Identify which cell holds the provided text, then report its (X, Y) central coordinate. 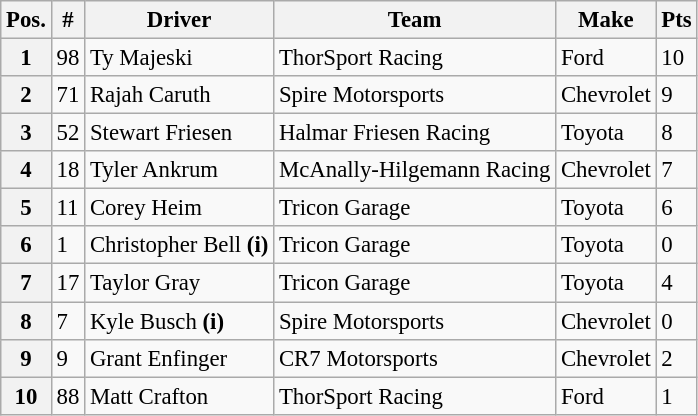
Driver (180, 20)
Christopher Bell (i) (180, 245)
18 (68, 170)
Matt Crafton (180, 396)
Make (606, 20)
McAnally-Hilgemann Racing (415, 170)
Pts (676, 20)
Pos. (26, 20)
Team (415, 20)
3 (26, 133)
17 (68, 283)
Corey Heim (180, 208)
52 (68, 133)
Kyle Busch (i) (180, 321)
Grant Enfinger (180, 358)
88 (68, 396)
Stewart Friesen (180, 133)
Tyler Ankrum (180, 170)
# (68, 20)
CR7 Motorsports (415, 358)
5 (26, 208)
Ty Majeski (180, 58)
Taylor Gray (180, 283)
Halmar Friesen Racing (415, 133)
98 (68, 58)
11 (68, 208)
71 (68, 95)
Rajah Caruth (180, 95)
